Pinpoint the cell where the given text exists, returning its [x, y] midpoint coordinate. 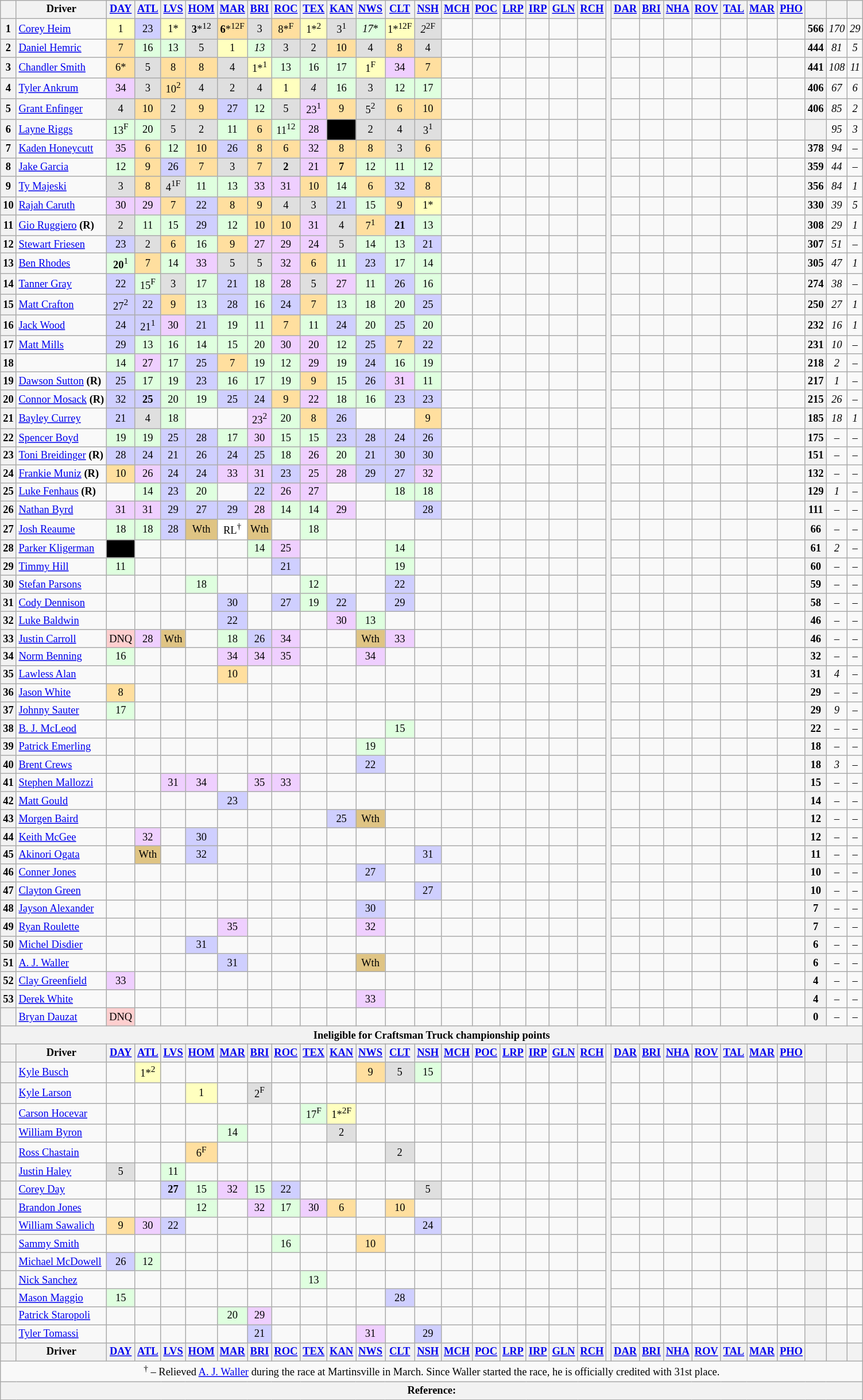
Stewart Friesen [61, 245]
Gio Ruggiero (R) [61, 225]
Luke Fenhaus (R) [61, 492]
41 [8, 782]
Kyle Busch [61, 1073]
Toni Breidinger (R) [61, 456]
48 [8, 909]
81 [837, 48]
Nick Sanchez [61, 1280]
111 [815, 510]
Brandon Jones [61, 1208]
17* [371, 29]
185 [815, 419]
Stephen Mallozzi [61, 782]
1*2F [342, 1114]
94 [837, 149]
Sammy Smith [61, 1244]
566 [815, 29]
Derek White [61, 998]
378 [815, 149]
Michel Disdier [61, 944]
36 [8, 693]
49 [8, 927]
Ty Majeski [61, 186]
Nathan Byrd [61, 510]
444 [815, 48]
6F [201, 1152]
37 [8, 711]
Carson Hocevar [61, 1114]
66 [815, 529]
1112 [286, 130]
Ben Rhodes [61, 264]
Jayson Alexander [61, 909]
84 [837, 186]
170 [837, 29]
Morgen Baird [61, 819]
Chandler Smith [61, 68]
53 [8, 998]
250 [815, 305]
Keith McGee [61, 836]
59 [815, 585]
95 [837, 130]
45 [8, 855]
13F [121, 130]
† – Relieved A. J. Waller during the race at Martinsville in March. Since Waller started the race, he is officially credited with 31st place. [432, 1371]
Ineligible for Craftsman Truck championship points [432, 1035]
Matt Crafton [61, 305]
William Byron [61, 1133]
Tyler Tomassi [61, 1334]
Michael McDowell [61, 1262]
Akinori Ogata [61, 855]
1*1 [260, 68]
Layne Riggs [61, 130]
Stefan Parsons [61, 585]
1F [371, 68]
0 [815, 1017]
Daniel Hemric [61, 48]
Cody Dennison [61, 603]
6*12F [232, 29]
Jack Wood [61, 326]
60 [815, 566]
Bryan Dauzat [61, 1017]
Dawson Sutton (R) [61, 381]
441 [815, 68]
Kyle Larson [61, 1093]
Josh Reaume [61, 529]
Conner Jones [61, 873]
175 [815, 438]
Tyler Ankrum [61, 88]
Mason Maggio [61, 1298]
15F [148, 284]
8*F [286, 29]
129 [815, 492]
Luke Baldwin [61, 620]
22F [428, 29]
6* [121, 68]
50 [8, 944]
Patrick Emerling [61, 747]
2F [260, 1093]
Jake Garcia [61, 167]
151 [815, 456]
Matt Mills [61, 345]
RL† [232, 529]
108 [837, 68]
41F [173, 186]
330 [815, 206]
Corey Heim [61, 29]
Spencer Boyd [61, 438]
272 [121, 305]
356 [815, 186]
Ryan Roulette [61, 927]
305 [815, 264]
67 [837, 88]
132 [815, 473]
61 [815, 548]
Brent Crews [61, 765]
40 [8, 765]
Kaden Honeycutt [61, 149]
218 [815, 363]
Frankie Muniz (R) [61, 473]
Clayton Green [61, 890]
Timmy Hill [61, 566]
Tanner Gray [61, 284]
17F [314, 1114]
201 [121, 264]
Corey Day [61, 1190]
Rajah Caruth [61, 206]
B. J. McLeod [61, 728]
43 [8, 819]
Lawless Alan [61, 674]
307 [815, 245]
215 [815, 399]
Justin Haley [61, 1172]
Clay Greenfield [61, 981]
Reference: [432, 1390]
Justin Carroll [61, 639]
3*12 [201, 29]
Grant Enfinger [61, 109]
85 [837, 109]
Bayley Currey [61, 419]
71 [371, 225]
308 [815, 225]
217 [815, 381]
1*12F [400, 29]
211 [148, 326]
274 [815, 284]
Patrick Staropoli [61, 1316]
Connor Mosack (R) [61, 399]
58 [815, 603]
Parker Kligerman [61, 548]
102 [173, 88]
A. J. Waller [61, 963]
Johnny Sauter [61, 711]
42 [8, 801]
Jason White [61, 693]
William Sawalich [61, 1226]
Ross Chastain [61, 1152]
Norm Benning [61, 657]
359 [815, 167]
Matt Gould [61, 801]
